For the text-containing cell, return its midpoint in (X, Y) coordinate format. 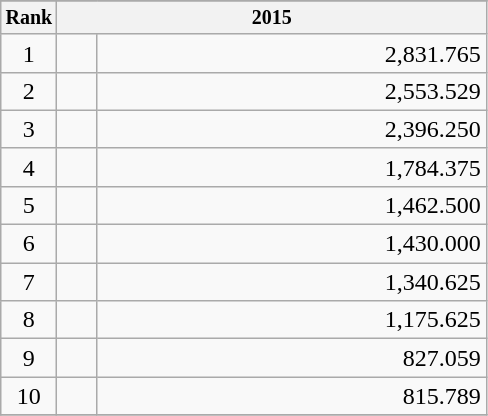
1,462.500 (292, 205)
2015 (272, 18)
8 (29, 320)
Rank (29, 18)
10 (29, 396)
2,396.250 (292, 129)
1,430.000 (292, 244)
6 (29, 244)
3 (29, 129)
9 (29, 358)
1,340.625 (292, 282)
1 (29, 53)
2,553.529 (292, 91)
827.059 (292, 358)
2 (29, 91)
815.789 (292, 396)
7 (29, 282)
2,831.765 (292, 53)
1,784.375 (292, 167)
1,175.625 (292, 320)
5 (29, 205)
4 (29, 167)
